Detect which cell encompasses the target text, then output its (x, y) center coordinate. 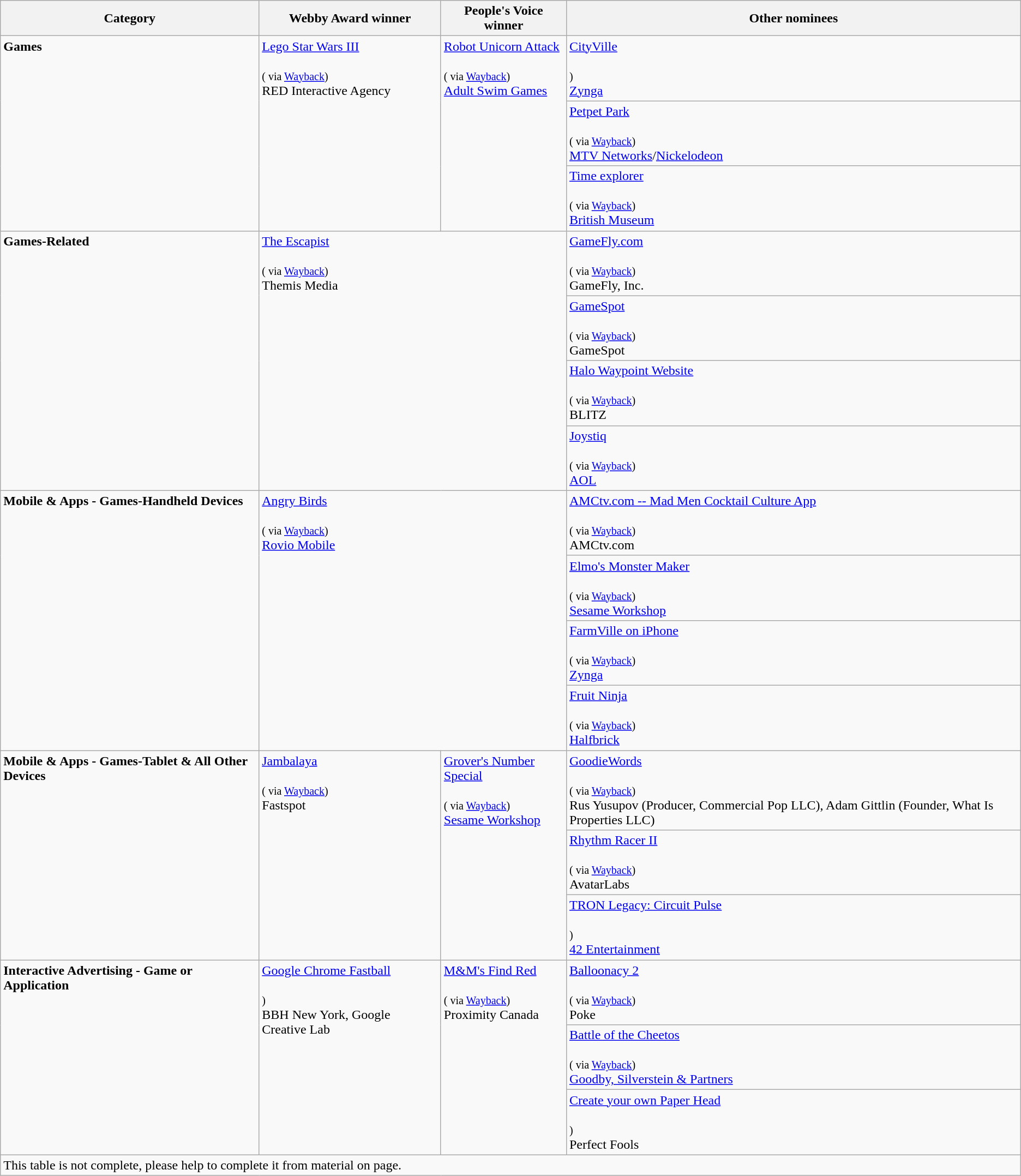
Grover's Number Special( via Wayback) Sesame Workshop (503, 855)
AMCtv.com -- Mad Men Cocktail Culture App( via Wayback) AMCtv.com (793, 523)
Fruit Ninja( via Wayback) Halfbrick (793, 718)
GoodieWords( via Wayback) Rus Yusupov (Producer, Commercial Pop LLC), Adam Gittlin (Founder, What Is Properties LLC) (793, 790)
M&M's Find Red( via Wayback) Proximity Canada (503, 1057)
GameFly.com( via Wayback) GameFly, Inc. (793, 263)
Category (130, 19)
Create your own Paper Head) Perfect Fools (793, 1123)
Jambalaya( via Wayback) Fastspot (350, 855)
Google Chrome Fastball) BBH New York, Google Creative Lab (350, 1057)
The Escapist( via Wayback) Themis Media (413, 361)
Balloonacy 2( via Wayback) Poke (793, 993)
Rhythm Racer II( via Wayback) AvatarLabs (793, 863)
Games (130, 133)
Webby Award winner (350, 19)
CityVille) Zynga (793, 69)
This table is not complete, please help to complete it from material on page. (510, 1165)
Petpet Park( via Wayback) MTV Networks/Nickelodeon (793, 133)
GameSpot( via Wayback) GameSpot (793, 328)
Games-Related (130, 361)
Lego Star Wars III( via Wayback) RED Interactive Agency (350, 133)
Time explorer( via Wayback) British Museum (793, 199)
Angry Birds( via Wayback) Rovio Mobile (413, 620)
People's Voice winner (503, 19)
Joystiq( via Wayback) AOL (793, 458)
Halo Waypoint Website( via Wayback) BLITZ (793, 393)
Interactive Advertising - Game or Application (130, 1057)
Elmo's Monster Maker( via Wayback) Sesame Workshop (793, 588)
Other nominees (793, 19)
TRON Legacy: Circuit Pulse) 42 Entertainment (793, 927)
Mobile & Apps - Games-Handheld Devices (130, 620)
Robot Unicorn Attack( via Wayback) Adult Swim Games (503, 133)
Battle of the Cheetos( via Wayback) Goodby, Silverstein & Partners (793, 1057)
Mobile & Apps - Games-Tablet & All Other Devices (130, 855)
FarmVille on iPhone( via Wayback) Zynga (793, 652)
